Search for the cell housing the specified text and yield its [X, Y] center coordinate. 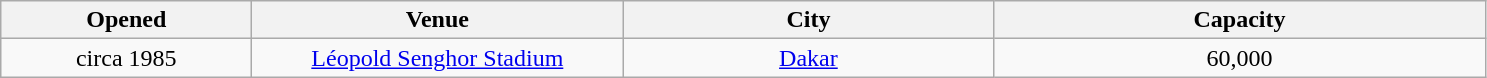
Dakar [808, 58]
Capacity [1240, 20]
circa 1985 [126, 58]
City [808, 20]
60,000 [1240, 58]
Venue [438, 20]
Léopold Senghor Stadium [438, 58]
Opened [126, 20]
